Provide the [x, y] coordinate of the cell's center where the given text is located.  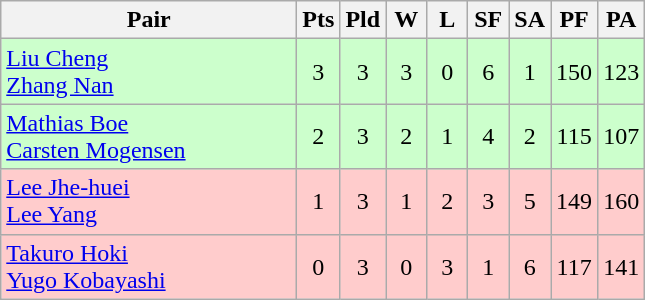
123 [622, 72]
150 [574, 72]
115 [574, 136]
PF [574, 20]
5 [530, 202]
4 [488, 136]
SF [488, 20]
Lee Jhe-huei Lee Yang [149, 202]
Liu Cheng Zhang Nan [149, 72]
SA [530, 20]
149 [574, 202]
PA [622, 20]
160 [622, 202]
Pts [318, 20]
141 [622, 266]
Mathias Boe Carsten Mogensen [149, 136]
Pair [149, 20]
W [406, 20]
117 [574, 266]
Pld [363, 20]
Takuro Hoki Yugo Kobayashi [149, 266]
107 [622, 136]
L [448, 20]
